Scan for the cell matching the given text and deliver its [X, Y] coordinate at center. 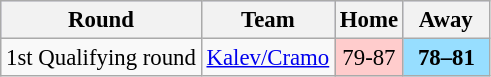
Round [101, 20]
Team [268, 20]
Away [446, 20]
79-87 [370, 58]
Home [370, 20]
Kalev/Cramo [268, 58]
1st Qualifying round [101, 58]
78–81 [446, 58]
